Return the (x, y) coordinate for the center point of the cell that contains the specified text.  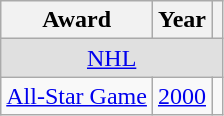
2000 (182, 96)
Award (77, 20)
Year (182, 20)
NHL (112, 58)
All-Star Game (77, 96)
